Pinpoint the cell where the given text exists, returning its (X, Y) midpoint coordinate. 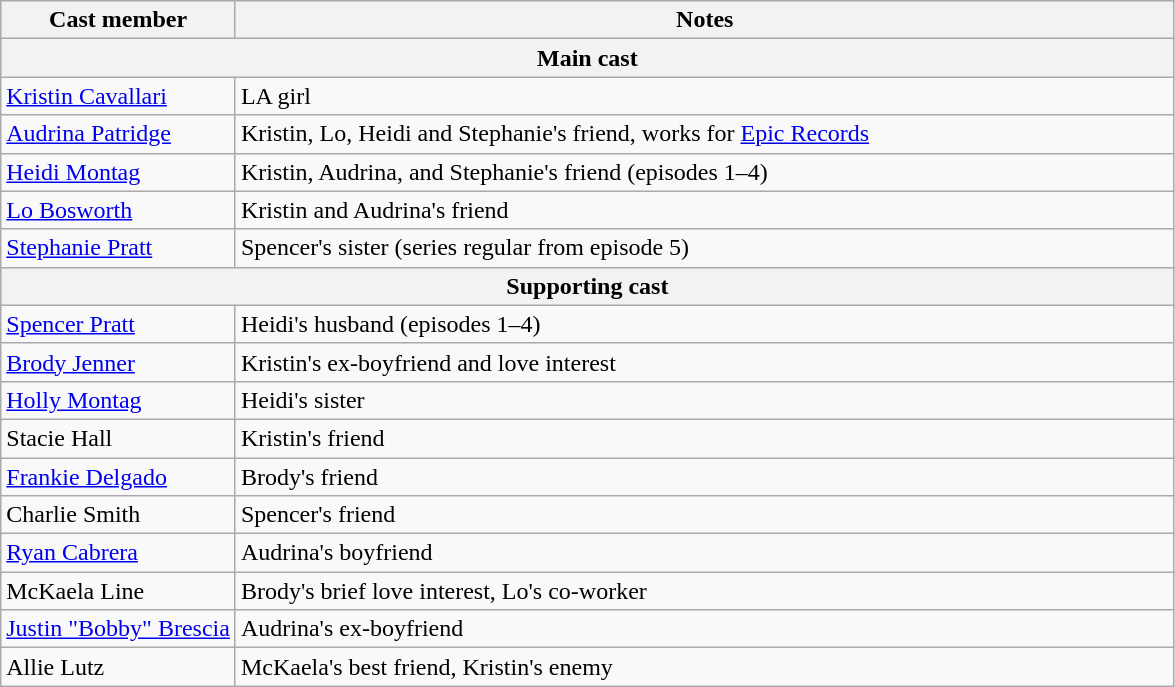
Main cast (588, 58)
Charlie Smith (118, 515)
McKaela Line (118, 591)
McKaela's best friend, Kristin's enemy (704, 667)
Stacie Hall (118, 438)
Notes (704, 20)
Justin "Bobby" Brescia (118, 629)
Spencer's friend (704, 515)
Supporting cast (588, 286)
Spencer's sister (series regular from episode 5) (704, 248)
Brody Jenner (118, 362)
Kristin Cavallari (118, 96)
Brody's friend (704, 477)
Heidi's husband (episodes 1–4) (704, 324)
Audrina Patridge (118, 134)
Kristin, Lo, Heidi and Stephanie's friend, works for Epic Records (704, 134)
Kristin, Audrina, and Stephanie's friend (episodes 1–4) (704, 172)
Kristin and Audrina's friend (704, 210)
Allie Lutz (118, 667)
Heidi Montag (118, 172)
Audrina's ex-boyfriend (704, 629)
Lo Bosworth (118, 210)
Stephanie Pratt (118, 248)
LA girl (704, 96)
Kristin's ex-boyfriend and love interest (704, 362)
Audrina's boyfriend (704, 553)
Heidi's sister (704, 400)
Brody's brief love interest, Lo's co-worker (704, 591)
Kristin's friend (704, 438)
Ryan Cabrera (118, 553)
Holly Montag (118, 400)
Cast member (118, 20)
Frankie Delgado (118, 477)
Spencer Pratt (118, 324)
